Detect which cell encompasses the target text, then output its [x, y] center coordinate. 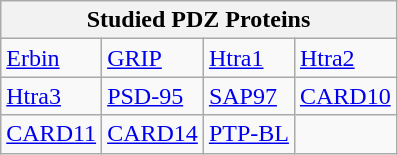
CARD11 [52, 134]
SAP97 [248, 96]
PTP-BL [248, 134]
Studied PDZ Proteins [198, 20]
GRIP [153, 58]
CARD10 [345, 96]
PSD-95 [153, 96]
Htra2 [345, 58]
Erbin [52, 58]
Htra3 [52, 96]
Htra1 [248, 58]
CARD14 [153, 134]
